Detect which cell encompasses the target text, then output its [x, y] center coordinate. 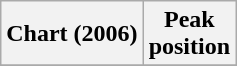
Chart (2006) [72, 34]
Peakposition [189, 34]
